Extract the (X, Y) coordinate from the center of the cell holding the provided text.  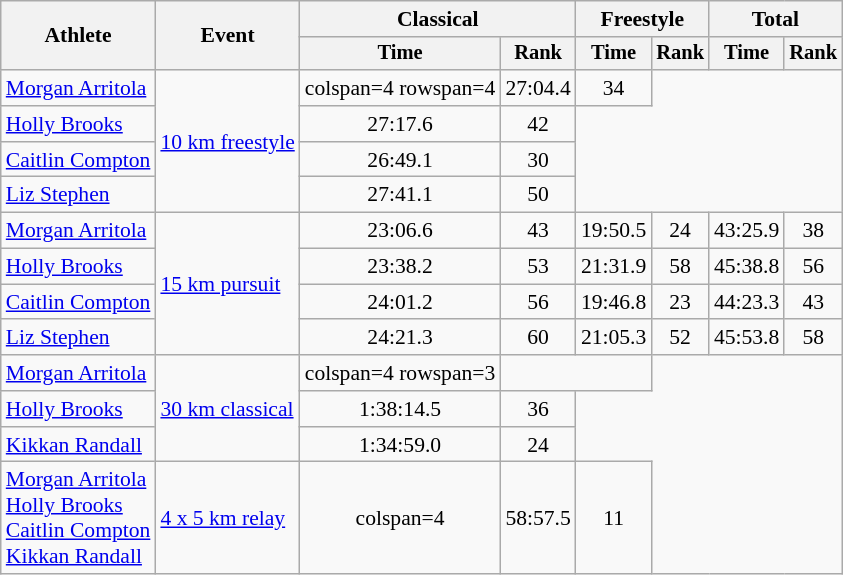
19:50.5 (614, 231)
10 km freestyle (227, 141)
Freestyle (642, 19)
11 (614, 518)
45:53.8 (746, 338)
58:57.5 (538, 518)
53 (538, 267)
27:17.6 (400, 124)
50 (538, 195)
colspan=4 rowspan=3 (400, 373)
1:34:59.0 (400, 445)
1:38:14.5 (400, 409)
Event (227, 36)
Athlete (78, 36)
24:21.3 (400, 338)
30 km classical (227, 408)
26:49.1 (400, 160)
27:04.4 (538, 88)
Total (776, 19)
4 x 5 km relay (227, 518)
43:25.9 (746, 231)
24:01.2 (400, 302)
Morgan ArritolaHolly BrooksCaitlin ComptonKikkan Randall (78, 518)
27:41.1 (400, 195)
38 (813, 231)
15 km pursuit (227, 284)
23:38.2 (400, 267)
45:38.8 (746, 267)
23 (680, 302)
Classical (438, 19)
21:05.3 (614, 338)
colspan=4 rowspan=4 (400, 88)
23:06.6 (400, 231)
34 (614, 88)
42 (538, 124)
44:23.3 (746, 302)
Kikkan Randall (78, 445)
60 (538, 338)
colspan=4 (400, 518)
19:46.8 (614, 302)
36 (538, 409)
52 (680, 338)
30 (538, 160)
21:31.9 (614, 267)
